Scan for the cell matching the given text and deliver its (X, Y) coordinate at center. 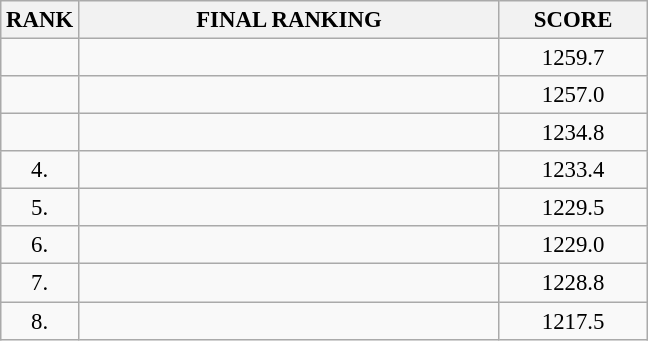
6. (40, 245)
1229.0 (572, 245)
8. (40, 321)
RANK (40, 20)
SCORE (572, 20)
1234.8 (572, 133)
1228.8 (572, 283)
7. (40, 283)
4. (40, 170)
1229.5 (572, 208)
1259.7 (572, 58)
1217.5 (572, 321)
1233.4 (572, 170)
FINAL RANKING (288, 20)
5. (40, 208)
1257.0 (572, 95)
